Detect which cell encompasses the target text, then output its [X, Y] center coordinate. 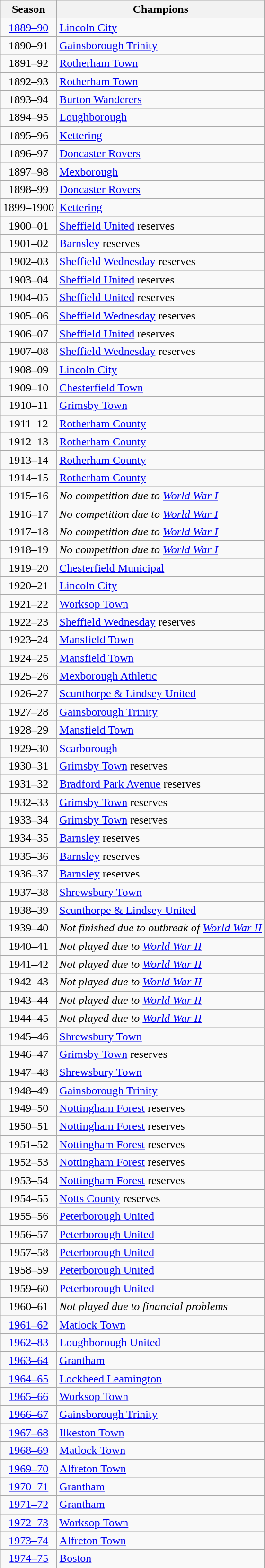
1890–91 [28, 45]
1942–43 [28, 982]
1898–99 [28, 189]
1916–17 [28, 514]
1896–97 [28, 153]
1910–11 [28, 406]
Not played due to financial problems [161, 1306]
1967–68 [28, 1433]
1928–29 [28, 730]
1955–56 [28, 1216]
1906–07 [28, 334]
1940–41 [28, 946]
1971–72 [28, 1505]
1905–06 [28, 316]
Grimsby Town [161, 406]
Ilkeston Town [161, 1433]
1960–61 [28, 1306]
1901–02 [28, 244]
1961–62 [28, 1324]
1917–18 [28, 532]
1918–19 [28, 550]
1907–08 [28, 352]
1909–10 [28, 388]
1941–42 [28, 964]
1903–04 [28, 280]
1949–50 [28, 1108]
1894–95 [28, 117]
1927–28 [28, 712]
1973–74 [28, 1541]
1922–23 [28, 622]
1953–54 [28, 1180]
1934–35 [28, 838]
1970–71 [28, 1487]
1912–13 [28, 442]
1919–20 [28, 568]
Mexborough Athletic [161, 676]
1935–36 [28, 856]
Scarborough [161, 748]
1974–75 [28, 1559]
1923–24 [28, 640]
Bradford Park Avenue reserves [161, 784]
1895–96 [28, 135]
1946–47 [28, 1054]
1954–55 [28, 1198]
Champions [161, 9]
1959–60 [28, 1288]
1950–51 [28, 1126]
1908–09 [28, 370]
1930–31 [28, 766]
Loughborough [161, 117]
1943–44 [28, 1000]
1948–49 [28, 1090]
1924–25 [28, 658]
Lockheed Leamington [161, 1379]
1899–1900 [28, 207]
1963–64 [28, 1360]
1966–67 [28, 1415]
1932–33 [28, 802]
1926–27 [28, 694]
1938–39 [28, 910]
1902–03 [28, 262]
1945–46 [28, 1036]
1947–48 [28, 1072]
1962–83 [28, 1342]
1921–22 [28, 604]
1936–37 [28, 874]
1900–01 [28, 226]
1904–05 [28, 298]
1897–98 [28, 171]
1956–57 [28, 1234]
1889–90 [28, 27]
Mexborough [161, 171]
1944–45 [28, 1018]
1929–30 [28, 748]
Burton Wanderers [161, 99]
1937–38 [28, 892]
Chesterfield Municipal [161, 568]
1893–94 [28, 99]
1957–58 [28, 1252]
Not finished due to outbreak of World War II [161, 928]
1915–16 [28, 496]
1891–92 [28, 63]
1892–93 [28, 81]
1958–59 [28, 1270]
1931–32 [28, 784]
1925–26 [28, 676]
1965–66 [28, 1397]
Chesterfield Town [161, 388]
Season [28, 9]
1914–15 [28, 478]
1933–34 [28, 820]
Loughborough United [161, 1342]
1951–52 [28, 1144]
Boston [161, 1559]
1939–40 [28, 928]
1969–70 [28, 1469]
1952–53 [28, 1162]
1968–69 [28, 1451]
1972–73 [28, 1523]
1920–21 [28, 586]
1913–14 [28, 460]
1964–65 [28, 1379]
1911–12 [28, 424]
Notts County reserves [161, 1198]
